Detect which cell encompasses the target text, then output its (X, Y) center coordinate. 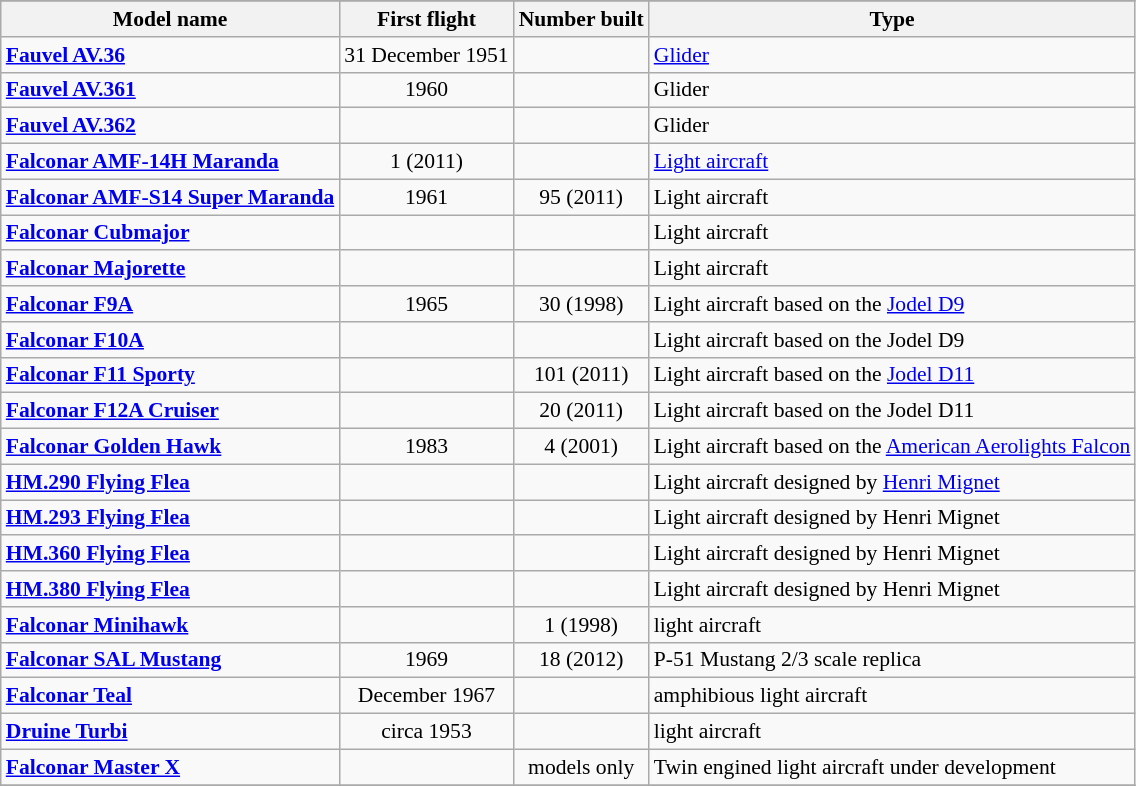
Fauvel AV.361 (170, 90)
Falconar Master X (170, 767)
4 (2001) (582, 447)
Falconar F9A (170, 304)
HM.293 Flying Flea (170, 518)
Falconar Majorette (170, 269)
First flight (426, 19)
Falconar Minihawk (170, 625)
models only (582, 767)
Falconar Cubmajor (170, 233)
Fauvel AV.36 (170, 55)
30 (1998) (582, 304)
Falconar F12A Cruiser (170, 411)
Falconar Teal (170, 696)
Light aircraft based on the American Aerolights Falcon (892, 447)
Number built (582, 19)
Model name (170, 19)
HM.360 Flying Flea (170, 554)
HM.380 Flying Flea (170, 589)
31 December 1951 (426, 55)
20 (2011) (582, 411)
Falconar F11 Sporty (170, 375)
95 (2011) (582, 197)
December 1967 (426, 696)
1983 (426, 447)
Falconar F10A (170, 340)
101 (2011) (582, 375)
Type (892, 19)
1960 (426, 90)
P-51 Mustang 2/3 scale replica (892, 660)
Fauvel AV.362 (170, 126)
Falconar AMF-14H Maranda (170, 162)
1969 (426, 660)
1 (1998) (582, 625)
1965 (426, 304)
Falconar Golden Hawk (170, 447)
Twin engined light aircraft under development (892, 767)
1 (2011) (426, 162)
Druine Turbi (170, 732)
HM.290 Flying Flea (170, 482)
Falconar AMF-S14 Super Maranda (170, 197)
1961 (426, 197)
circa 1953 (426, 732)
amphibious light aircraft (892, 696)
18 (2012) (582, 660)
Falconar SAL Mustang (170, 660)
